Search for the cell housing the specified text and yield its [X, Y] center coordinate. 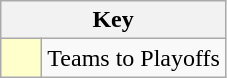
Teams to Playoffs [134, 58]
Key [114, 20]
